Pinpoint the cell where the given text exists, returning its [x, y] midpoint coordinate. 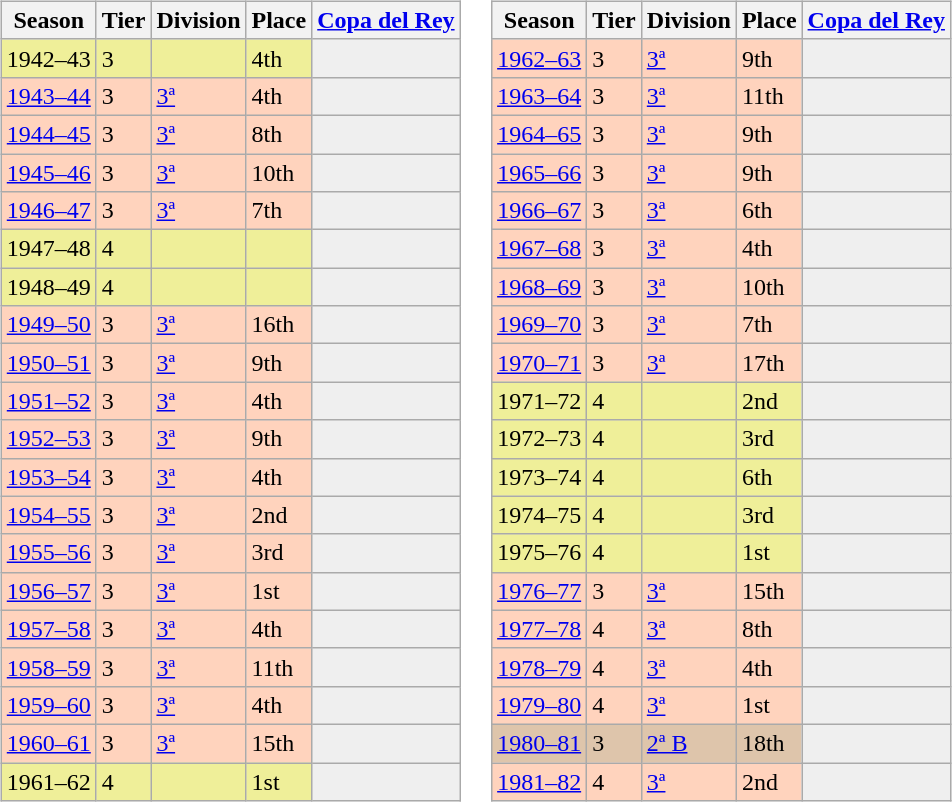
1967–68 [540, 249]
1944–45 [48, 134]
2ª B [688, 743]
1953–54 [48, 477]
1951–52 [48, 401]
1968–69 [540, 287]
1964–65 [540, 134]
1943–44 [48, 96]
1969–70 [540, 325]
1965–66 [540, 173]
1945–46 [48, 173]
1978–79 [540, 667]
1947–48 [48, 249]
1980–81 [540, 743]
1963–64 [540, 96]
1966–67 [540, 211]
1970–71 [540, 363]
1959–60 [48, 705]
1956–57 [48, 591]
1981–82 [540, 781]
16th [279, 325]
1962–63 [540, 58]
1960–61 [48, 743]
1958–59 [48, 667]
18th [769, 743]
1977–78 [540, 629]
1976–77 [540, 591]
1948–49 [48, 287]
1954–55 [48, 515]
1952–53 [48, 439]
1974–75 [540, 515]
1975–76 [540, 553]
1955–56 [48, 553]
1957–58 [48, 629]
1971–72 [540, 401]
1973–74 [540, 477]
1961–62 [48, 781]
1972–73 [540, 439]
1942–43 [48, 58]
1979–80 [540, 705]
1950–51 [48, 363]
1949–50 [48, 325]
1946–47 [48, 211]
17th [769, 363]
